Return the (X, Y) coordinate for the center point of the cell that contains the specified text.  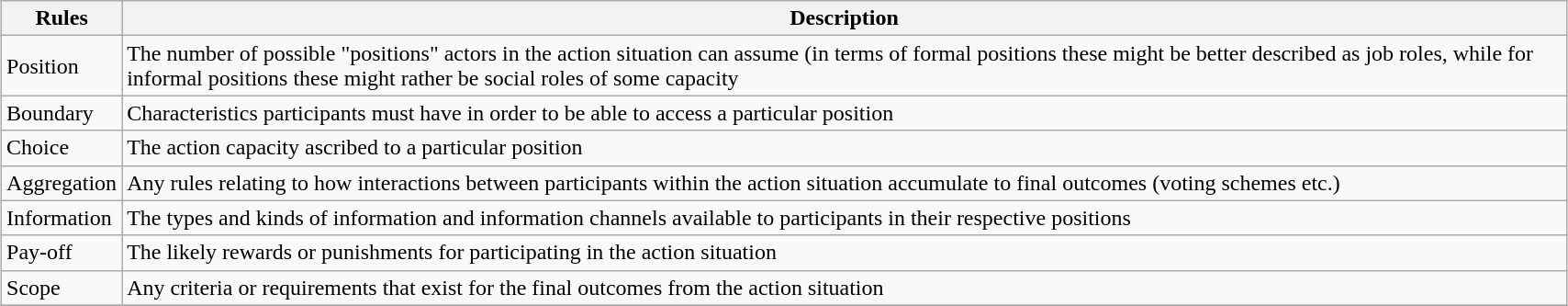
Any rules relating to how interactions between participants within the action situation accumulate to final outcomes (voting schemes etc.) (845, 183)
Characteristics participants must have in order to be able to access a particular position (845, 113)
Rules (62, 18)
The likely rewards or punishments for participating in the action situation (845, 253)
Boundary (62, 113)
Description (845, 18)
Information (62, 218)
The action capacity ascribed to a particular position (845, 148)
Aggregation (62, 183)
Pay-off (62, 253)
Any criteria or requirements that exist for the final outcomes from the action situation (845, 288)
The types and kinds of information and information channels available to participants in their respective positions (845, 218)
Choice (62, 148)
Position (62, 66)
Scope (62, 288)
